From the cell containing the given text, extract its center point as [x, y] coordinate. 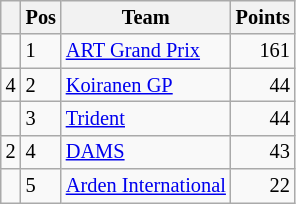
Koiranen GP [146, 85]
Team [146, 17]
Arden International [146, 186]
3 [41, 118]
161 [263, 51]
ART Grand Prix [146, 51]
1 [41, 51]
43 [263, 152]
22 [263, 186]
DAMS [146, 152]
Points [263, 17]
Trident [146, 118]
Pos [41, 17]
5 [41, 186]
